Find where the given text appears and provide that cell's center as (x, y) coordinate. 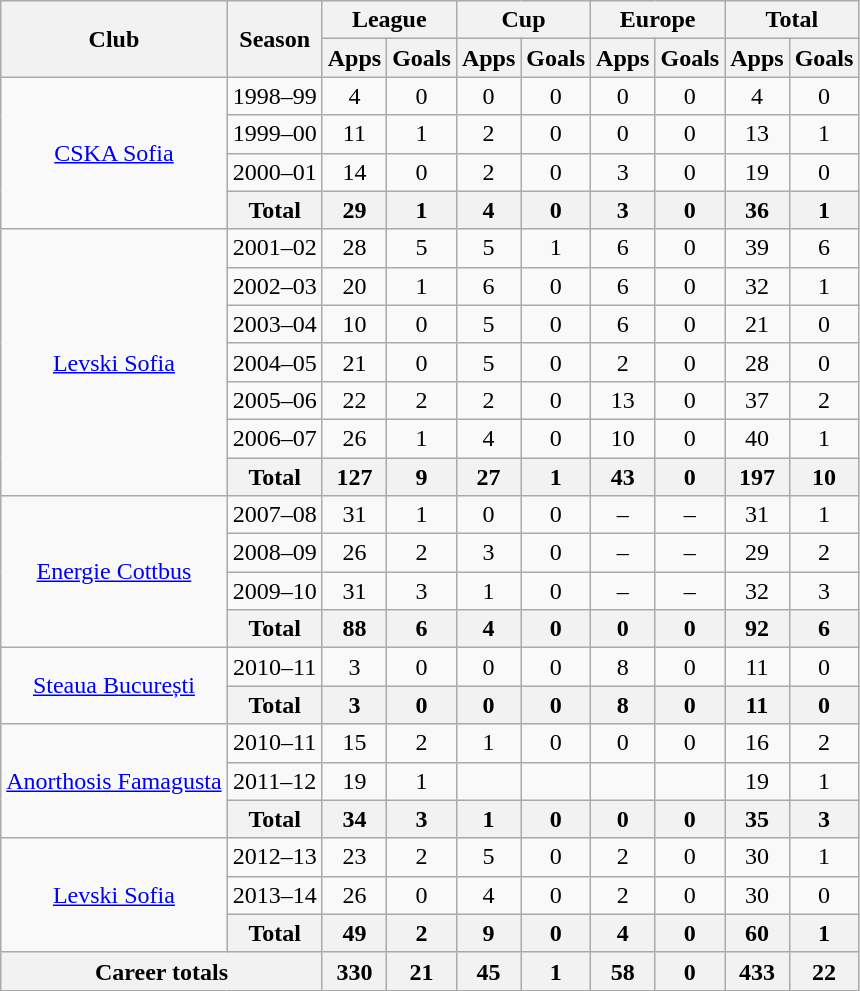
45 (488, 971)
40 (757, 438)
14 (354, 172)
23 (354, 857)
433 (757, 971)
92 (757, 629)
15 (354, 743)
16 (757, 743)
37 (757, 400)
2013–14 (274, 895)
Energie Cottbus (114, 572)
60 (757, 933)
20 (354, 286)
1998–99 (274, 96)
39 (757, 248)
34 (354, 819)
Club (114, 39)
2004–05 (274, 362)
1999–00 (274, 134)
Europe (658, 20)
2005–06 (274, 400)
2009–10 (274, 591)
2012–13 (274, 857)
2000–01 (274, 172)
36 (757, 210)
CSKA Sofia (114, 153)
35 (757, 819)
League (389, 20)
2007–08 (274, 515)
Season (274, 39)
88 (354, 629)
58 (623, 971)
27 (488, 477)
2006–07 (274, 438)
2008–09 (274, 553)
2001–02 (274, 248)
43 (623, 477)
127 (354, 477)
Cup (523, 20)
2002–03 (274, 286)
330 (354, 971)
197 (757, 477)
Steaua București (114, 686)
2011–12 (274, 781)
2003–04 (274, 324)
Career totals (162, 971)
Anorthosis Famagusta (114, 781)
49 (354, 933)
